From the cell containing the given text, extract its center point as (x, y) coordinate. 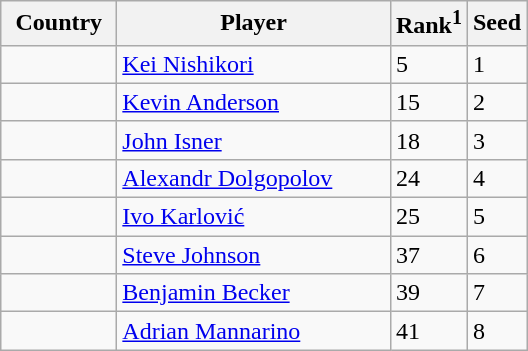
3 (496, 140)
Alexandr Dolgopolov (254, 178)
6 (496, 255)
39 (428, 293)
41 (428, 331)
Rank1 (428, 24)
7 (496, 293)
Country (59, 24)
Benjamin Becker (254, 293)
4 (496, 178)
24 (428, 178)
John Isner (254, 140)
Adrian Mannarino (254, 331)
Kevin Anderson (254, 102)
18 (428, 140)
8 (496, 331)
25 (428, 217)
Player (254, 24)
37 (428, 255)
Seed (496, 24)
2 (496, 102)
Kei Nishikori (254, 64)
Ivo Karlović (254, 217)
15 (428, 102)
Steve Johnson (254, 255)
1 (496, 64)
